Extract the (X, Y) coordinate from the center of the cell holding the provided text.  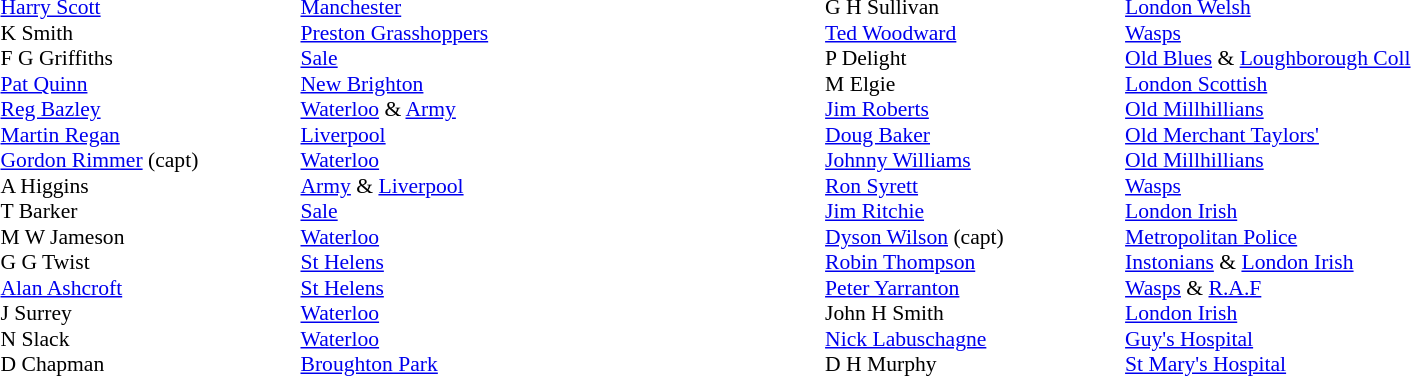
Metropolitan Police (1268, 237)
Dyson Wilson (capt) (975, 237)
Robin Thompson (975, 263)
Peter Yarranton (975, 288)
K Smith (150, 33)
Doug Baker (975, 135)
Reg Bazley (150, 109)
T Barker (150, 211)
Ron Syrett (975, 186)
Martin Regan (150, 135)
Preston Grasshoppers (394, 33)
Gordon Rimmer (capt) (150, 161)
Guy's Hospital (1268, 339)
Liverpool (394, 135)
A Higgins (150, 186)
Army & Liverpool (394, 186)
Old Merchant Taylors' (1268, 135)
M Elgie (975, 84)
Wasps & R.A.F (1268, 288)
Waterloo & Army (394, 109)
Jim Roberts (975, 109)
Pat Quinn (150, 84)
John H Smith (975, 313)
Alan Ashcroft (150, 288)
N Slack (150, 339)
M W Jameson (150, 237)
Old Blues & Loughborough Coll (1268, 59)
Johnny Williams (975, 161)
Instonians & London Irish (1268, 263)
F G Griffiths (150, 59)
J Surrey (150, 313)
Ted Woodward (975, 33)
Jim Ritchie (975, 211)
G G Twist (150, 263)
London Scottish (1268, 84)
New Brighton (394, 84)
Nick Labuschagne (975, 339)
P Delight (975, 59)
